Pinpoint the cell where the given text exists, returning its (X, Y) midpoint coordinate. 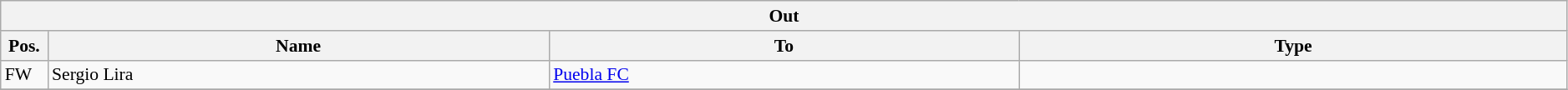
FW (24, 75)
Name (298, 46)
Sergio Lira (298, 75)
Type (1293, 46)
Puebla FC (784, 75)
Pos. (24, 46)
To (784, 46)
Out (784, 16)
